Detect which cell encompasses the target text, then output its (X, Y) center coordinate. 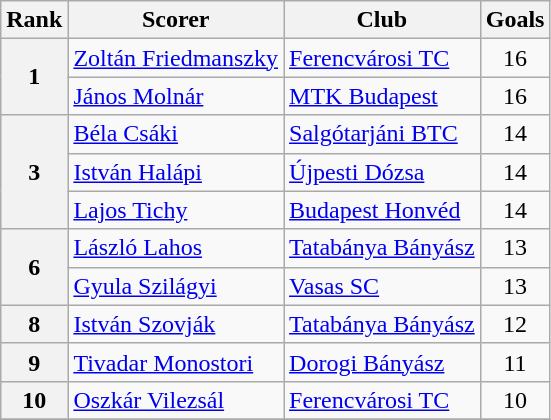
Rank (34, 20)
Újpesti Dózsa (382, 172)
8 (34, 324)
Club (382, 20)
12 (515, 324)
MTK Budapest (382, 96)
Gyula Szilágyi (176, 286)
János Molnár (176, 96)
6 (34, 267)
1 (34, 77)
Salgótarjáni BTC (382, 134)
Dorogi Bányász (382, 362)
Vasas SC (382, 286)
3 (34, 172)
István Szovják (176, 324)
Lajos Tichy (176, 210)
Goals (515, 20)
Béla Csáki (176, 134)
9 (34, 362)
11 (515, 362)
László Lahos (176, 248)
Scorer (176, 20)
Oszkár Vilezsál (176, 400)
Zoltán Friedmanszky (176, 58)
Tivadar Monostori (176, 362)
István Halápi (176, 172)
Budapest Honvéd (382, 210)
